Detect which cell encompasses the target text, then output its (x, y) center coordinate. 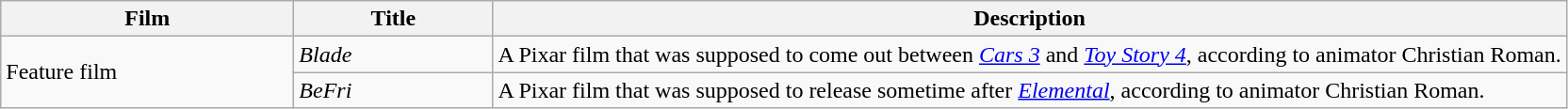
Feature film (147, 72)
Blade (394, 54)
A Pixar film that was supposed to come out between Cars 3 and Toy Story 4, according to animator Christian Roman. (1029, 54)
A Pixar film that was supposed to release sometime after Elemental, according to animator Christian Roman. (1029, 90)
Description (1029, 19)
Title (394, 19)
Film (147, 19)
BeFri (394, 90)
